Pinpoint the cell where the given text exists, returning its [x, y] midpoint coordinate. 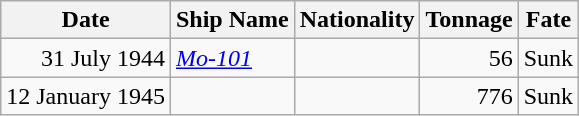
31 July 1944 [86, 58]
Nationality [357, 20]
776 [469, 96]
Tonnage [469, 20]
Date [86, 20]
Fate [548, 20]
Ship Name [232, 20]
56 [469, 58]
Mo-101 [232, 58]
12 January 1945 [86, 96]
